Provide the (x, y) coordinate of the cell's center where the given text is located.  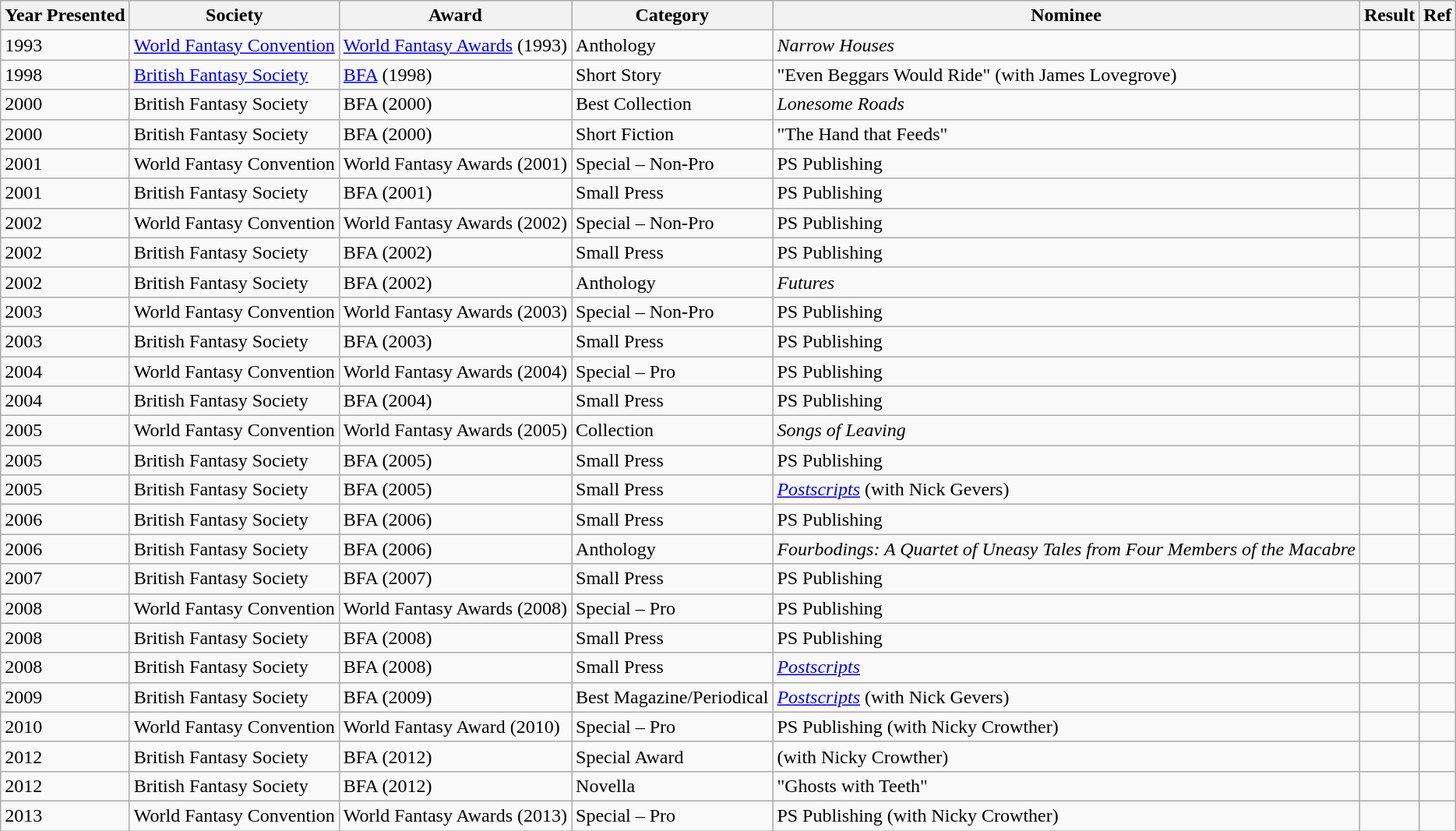
World Fantasy Awards (2013) (455, 815)
Result (1389, 16)
"Even Beggars Would Ride" (with James Lovegrove) (1066, 75)
World Fantasy Awards (1993) (455, 45)
Year Presented (65, 16)
Narrow Houses (1066, 45)
World Fantasy Awards (2005) (455, 431)
2013 (65, 815)
Lonesome Roads (1066, 104)
Short Fiction (672, 134)
1993 (65, 45)
BFA (2001) (455, 193)
2010 (65, 727)
(with Nicky Crowther) (1066, 756)
BFA (1998) (455, 75)
World Fantasy Awards (2008) (455, 608)
Fourbodings: A Quartet of Uneasy Tales from Four Members of the Macabre (1066, 549)
World Fantasy Awards (2003) (455, 312)
Postscripts (1066, 667)
BFA (2004) (455, 401)
Nominee (1066, 16)
BFA (2007) (455, 579)
Novella (672, 786)
Best Collection (672, 104)
World Fantasy Awards (2002) (455, 223)
Society (234, 16)
2009 (65, 697)
Futures (1066, 282)
Collection (672, 431)
Songs of Leaving (1066, 431)
Category (672, 16)
World Fantasy Award (2010) (455, 727)
World Fantasy Awards (2004) (455, 371)
Short Story (672, 75)
Award (455, 16)
Ref (1438, 16)
World Fantasy Awards (2001) (455, 164)
BFA (2003) (455, 341)
Best Magazine/Periodical (672, 697)
Special Award (672, 756)
2007 (65, 579)
BFA (2009) (455, 697)
"Ghosts with Teeth" (1066, 786)
"The Hand that Feeds" (1066, 134)
1998 (65, 75)
